Identify which cell holds the provided text, then report its [X, Y] central coordinate. 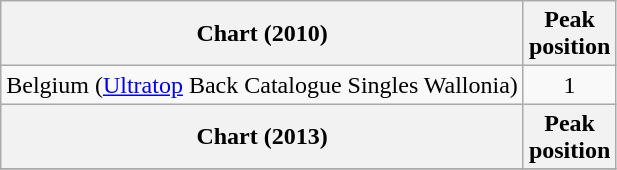
Chart (2013) [262, 136]
Belgium (Ultratop Back Catalogue Singles Wallonia) [262, 85]
1 [569, 85]
Chart (2010) [262, 34]
